Output the (x, y) coordinate of the center of the cell containing the given text.  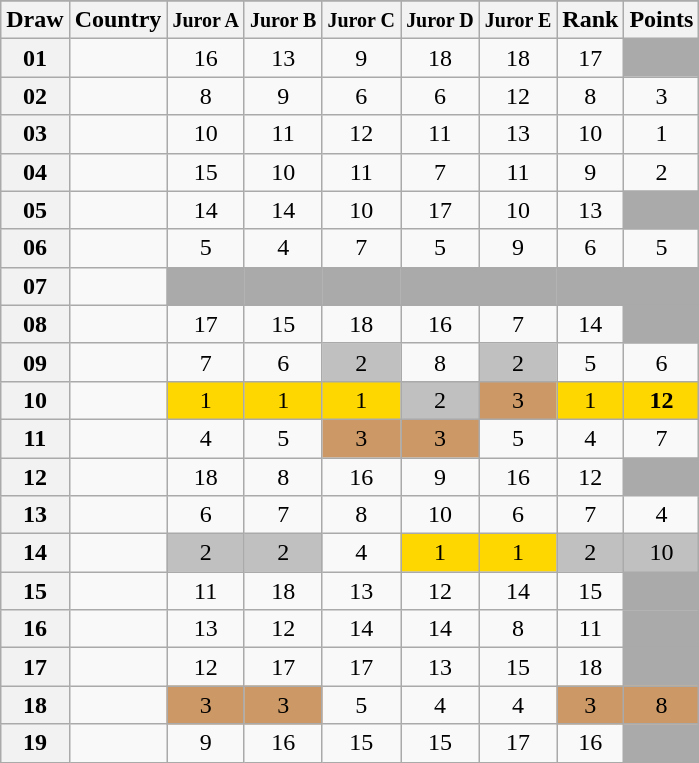
06 (35, 248)
Rank (590, 20)
19 (35, 743)
Country (118, 20)
Juror A (206, 20)
Points (662, 20)
08 (35, 324)
02 (35, 96)
Juror B (283, 20)
Juror C (362, 20)
Juror D (440, 20)
09 (35, 362)
05 (35, 210)
03 (35, 134)
07 (35, 286)
Draw (35, 20)
Juror E (518, 20)
01 (35, 58)
04 (35, 172)
